Output the (X, Y) coordinate of the center of the cell containing the given text.  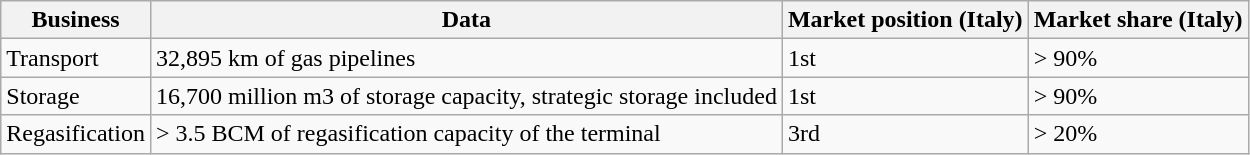
3rd (905, 134)
Market position (Italy) (905, 20)
16,700 million m3 of storage capacity, strategic storage included (466, 96)
Regasification (76, 134)
Data (466, 20)
> 3.5 BCM of regasification capacity of the terminal (466, 134)
32,895 km of gas pipelines (466, 58)
Storage (76, 96)
> 20% (1138, 134)
Market share (Italy) (1138, 20)
Transport (76, 58)
Business (76, 20)
